Find where the given text appears and provide that cell's center as (X, Y) coordinate. 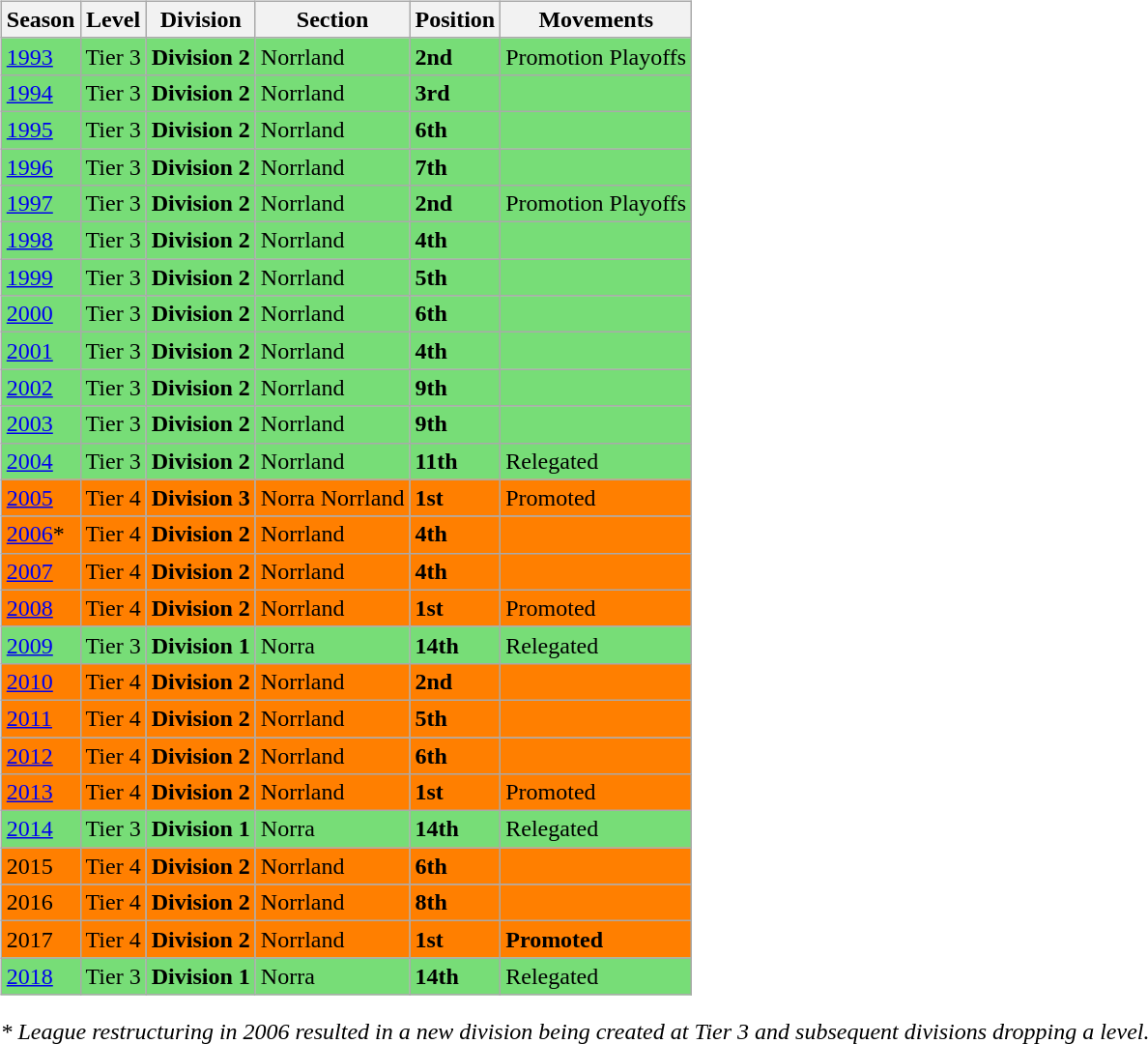
11th (455, 461)
Division 3 (201, 498)
Section (332, 19)
1995 (41, 130)
1998 (41, 241)
2011 (41, 718)
8th (455, 903)
Position (455, 19)
Movements (596, 19)
2012 (41, 755)
2010 (41, 681)
2004 (41, 461)
2013 (41, 793)
2008 (41, 608)
2007 (41, 571)
2002 (41, 388)
Division (201, 19)
Level (113, 19)
7th (455, 167)
2001 (41, 351)
Season (41, 19)
3rd (455, 93)
2018 (41, 976)
1996 (41, 167)
2009 (41, 645)
2017 (41, 940)
2015 (41, 866)
2005 (41, 498)
2000 (41, 314)
2016 (41, 903)
Norra Norrland (332, 498)
1997 (41, 204)
1993 (41, 56)
2014 (41, 829)
2003 (41, 424)
2006* (41, 535)
1999 (41, 277)
1994 (41, 93)
